Output the (x, y) coordinate of the center of the cell containing the given text.  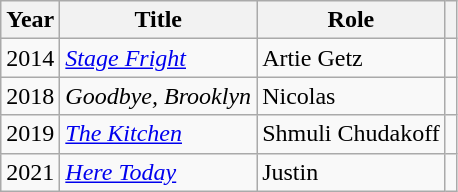
Artie Getz (352, 58)
The Kitchen (158, 134)
Role (352, 20)
Goodbye, Brooklyn (158, 96)
Title (158, 20)
Here Today (158, 172)
2019 (30, 134)
2018 (30, 96)
2021 (30, 172)
Stage Fright (158, 58)
Justin (352, 172)
Nicolas (352, 96)
2014 (30, 58)
Year (30, 20)
Shmuli Chudakoff (352, 134)
